Locate the cell with the specified text and output its (X, Y) center coordinate. 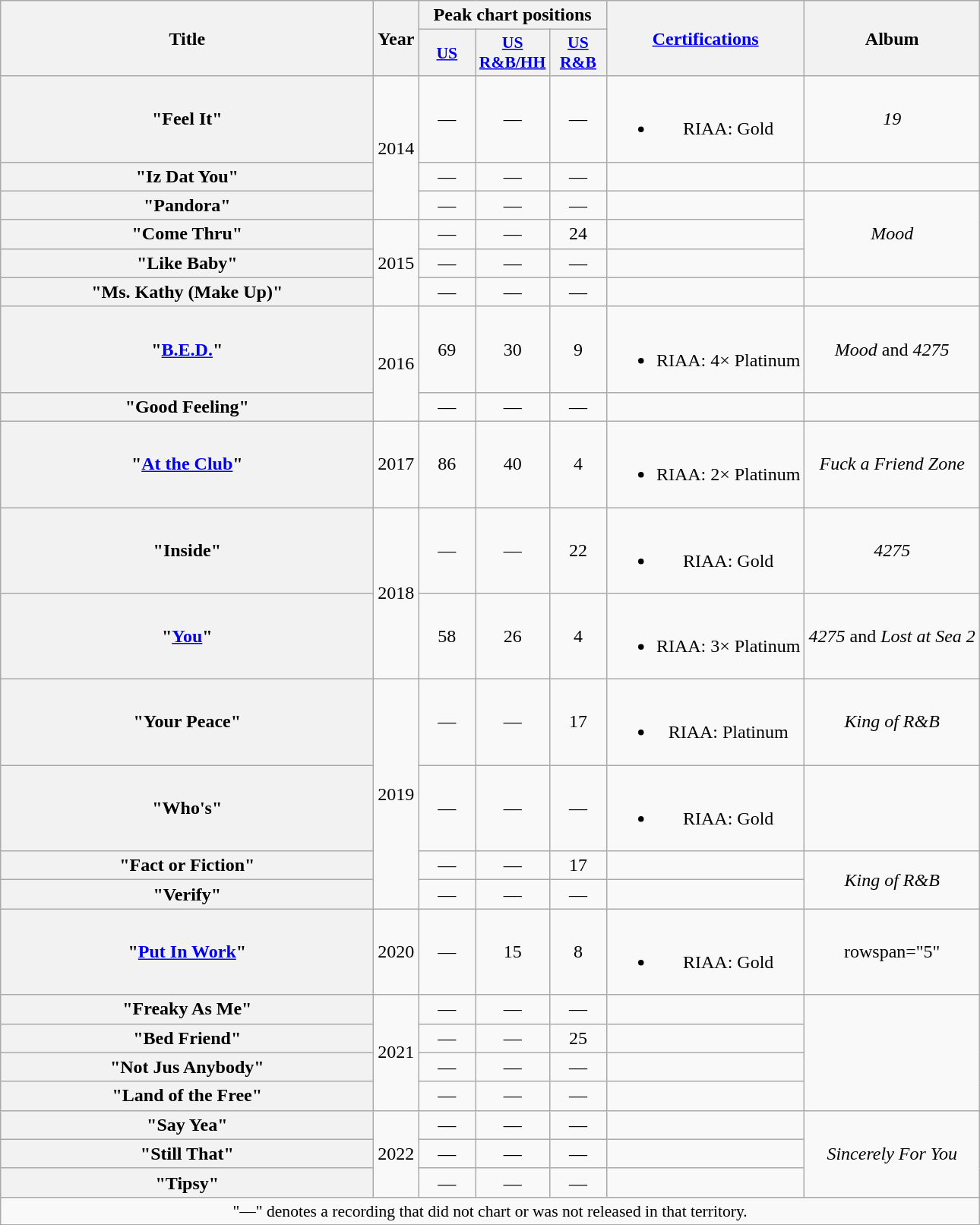
"Still That" (187, 1154)
"B.E.D." (187, 350)
"Put In Work" (187, 951)
86 (447, 464)
Title (187, 38)
Peak chart positions (513, 15)
2014 (397, 147)
22 (577, 550)
Album (892, 38)
Sincerely For You (892, 1154)
2022 (397, 1154)
"Say Yea" (187, 1125)
"Who's" (187, 809)
9 (577, 350)
4275 (892, 550)
"Verify" (187, 894)
"Good Feeling" (187, 407)
2018 (397, 594)
rowspan="5" (892, 951)
RIAA: 4× Platinum (705, 350)
58 (447, 637)
"Freaky As Me" (187, 1009)
RIAA: 3× Platinum (705, 637)
2019 (397, 794)
"Iz Dat You" (187, 176)
25 (577, 1038)
"Feel It" (187, 119)
4275 and Lost at Sea 2 (892, 637)
"Like Baby" (187, 263)
"Come Thru" (187, 234)
RIAA: Platinum (705, 722)
"Tipsy" (187, 1182)
19 (892, 119)
30 (513, 350)
2017 (397, 464)
USR&B/HH (513, 53)
26 (513, 637)
"At the Club" (187, 464)
"Your Peace" (187, 722)
"You" (187, 637)
2020 (397, 951)
"—" denotes a recording that did not chart or was not released in that territory. (491, 1211)
Mood and 4275 (892, 350)
"Ms. Kathy (Make Up)" (187, 292)
US (447, 53)
Mood (892, 234)
8 (577, 951)
2016 (397, 363)
2015 (397, 263)
Year (397, 38)
"Not Jus Anybody" (187, 1067)
40 (513, 464)
"Fact or Fiction" (187, 866)
"Bed Friend" (187, 1038)
2021 (397, 1052)
"Land of the Free" (187, 1096)
USR&B (577, 53)
69 (447, 350)
"Inside" (187, 550)
RIAA: 2× Platinum (705, 464)
24 (577, 234)
15 (513, 951)
"Pandora" (187, 205)
Certifications (705, 38)
Fuck a Friend Zone (892, 464)
